Search for the cell housing the specified text and yield its (x, y) center coordinate. 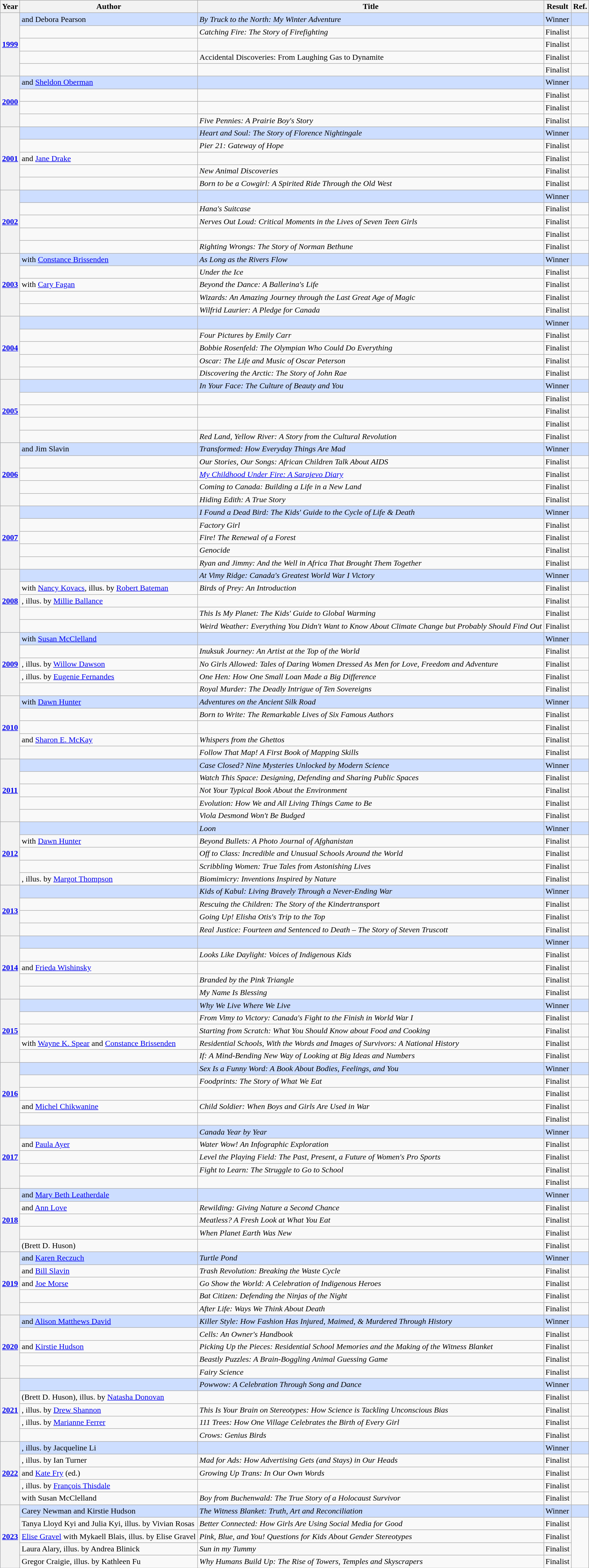
Righting Wrongs: The Story of Norman Bethune (371, 247)
Trash Revolution: Breaking the Waste Cycle (371, 1271)
, illus. by François Thisdale (109, 1486)
, illus. by Eugenie Fernandes (109, 677)
with Wayne K. Spear and Constance Brissenden (109, 1043)
As Long as the Rivers Flow (371, 259)
Why Humans Build Up: The Rise of Towers, Temples and Skyscrapers (371, 1561)
Kids of Kabul: Living Bravely Through a Never-Ending War (371, 891)
Why We Live Where We Live (371, 1005)
Evolution: How We and All Living Things Came to Be (371, 803)
2011 (10, 790)
Beyond the Dance: A Ballerina's Life (371, 285)
My Name Is Blessing (371, 993)
(Brett D. Huson), illus. by Natasha Donovan (109, 1397)
2016 (10, 1094)
Hana's Suitcase (371, 209)
Sun in my Tummy (371, 1549)
Go Show the World: A Celebration of Indigenous Heroes (371, 1283)
Sex Is a Funny Word: A Book About Bodies, Feelings, and You (371, 1068)
111 Trees: How One Village Celebrates the Birth of Every Girl (371, 1423)
2014 (10, 967)
with Cary Fagan (109, 285)
with Nancy Kovacs, illus. by Robert Bateman (109, 588)
2019 (10, 1283)
Water Wow! An Infographic Exploration (371, 1144)
Genocide (371, 550)
Beastly Puzzles: A Brain-Boggling Animal Guessing Game (371, 1359)
My Childhood Under Fire: A Sarajevo Diary (371, 474)
and Joe Morse (109, 1283)
and Jane Drake (109, 158)
Whispers from the Ghettos (371, 740)
Coming to Canada: Building a Life in a New Land (371, 487)
Cells: An Owner's Handbook (371, 1334)
1999 (10, 45)
2000 (10, 101)
2006 (10, 474)
Crows: Genius Birds (371, 1435)
2023 (10, 1536)
2018 (10, 1220)
, illus. by Margot Thompson (109, 879)
Residential Schools, With the Words and Images of Survivors: A National History (371, 1043)
2012 (10, 854)
In Your Face: The Culture of Beauty and You (371, 386)
Viola Desmond Won't Be Budged (371, 816)
Powwow: A Celebration Through Song and Dance (371, 1385)
Ryan and Jimmy: And the Well in Africa That Brought Them Together (371, 563)
Title (371, 7)
No Girls Allowed: Tales of Daring Women Dressed As Men for Love, Freedom and Adventure (371, 664)
Heart and Soul: The Story of Florence Nightingale (371, 133)
Wizards: An Amazing Journey through the Last Great Age of Magic (371, 297)
Inuksuk Journey: An Artist at the Top of the World (371, 651)
Weird Weather: Everything You Didn't Want to Know About Climate Change but Probably Should Find Out (371, 626)
Mad for Ads: How Advertising Gets (and Stays) in Our Heads (371, 1460)
and Ann Love (109, 1208)
and Kirstie Hudson (109, 1346)
Accidental Discoveries: From Laughing Gas to Dynamite (371, 57)
2003 (10, 285)
2017 (10, 1157)
When Planet Earth Was New (371, 1233)
From Vimy to Victory: Canada's Fight to the Finish in World War I (371, 1018)
Wilfrid Laurier: A Pledge for Canada (371, 310)
and Mary Beth Leatherdale (109, 1195)
Author (109, 7)
Turtle Pond (371, 1258)
Birds of Prey: An Introduction (371, 588)
Adventures on the Ancient Silk Road (371, 702)
2005 (10, 411)
Rescuing the Children: The Story of the Kindertransport (371, 904)
with Constance Brissenden (109, 259)
Discovering the Arctic: The Story of John Rae (371, 373)
Rewilding: Giving Nature a Second Chance (371, 1208)
Starting from Scratch: What You Should Know about Food and Cooking (371, 1031)
Year (10, 7)
Transformed: How Everyday Things Are Mad (371, 449)
Nerves Out Loud: Critical Moments in the Lives of Seven Teen Girls (371, 222)
After Life: Ways We Think About Death (371, 1309)
, illus. by Willow Dawson (109, 664)
Boy from Buchenwald: The True Story of a Holocaust Survivor (371, 1498)
2007 (10, 537)
Going Up! Elisha Otis's Trip to the Top (371, 917)
If: A Mind-Bending New Way of Looking at Big Ideas and Numbers (371, 1056)
2021 (10, 1410)
One Hen: How One Small Loan Made a Big Difference (371, 677)
2008 (10, 601)
Not Your Typical Book About the Environment (371, 790)
Follow That Map! A First Book of Mapping Skills (371, 752)
Level the Playing Field: The Past, Present, a Future of Women's Pro Sports (371, 1157)
Canada Year by Year (371, 1132)
2009 (10, 664)
The Witness Blanket: Truth, Art and Reconciliation (371, 1511)
Four Pictures by Emily Carr (371, 335)
Hiding Edith: A True Story (371, 500)
(Brett D. Huson) (109, 1245)
, illus. by Jacqueline Li (109, 1448)
, illus. by Millie Ballance (109, 601)
Better Connected: How Girls Are Using Social Media for Good (371, 1523)
Child Soldier: When Boys and Girls Are Used in War (371, 1106)
and Karen Reczuch (109, 1258)
Catching Fire: The Story of Firefighting (371, 32)
2004 (10, 348)
Our Stories, Our Songs: African Children Talk About AIDS (371, 462)
Royal Murder: The Deadly Intrigue of Ten Sovereigns (371, 689)
Five Pennies: A Prairie Boy's Story (371, 120)
Oscar: The Life and Music of Oscar Peterson (371, 360)
and Michel Chikwanine (109, 1106)
By Truck to the North: My Winter Adventure (371, 19)
and Kate Fry (ed.) (109, 1473)
Killer Style: How Fashion Has Injured, Maimed, & Murdered Through History (371, 1321)
Result (557, 7)
Off to Class: Incredible and Unusual Schools Around the World (371, 854)
Pier 21: Gateway of Hope (371, 145)
Bobbie Rosenfeld: The Olympian Who Could Do Everything (371, 348)
2020 (10, 1346)
Fairy Science (371, 1372)
and Sheldon Oberman (109, 82)
Watch This Space: Designing, Defending and Sharing Public Spaces (371, 778)
and Paula Ayer (109, 1144)
2022 (10, 1473)
This Is My Planet: The Kids' Guide to Global Warming (371, 613)
and Jim Slavin (109, 449)
Fire! The Renewal of a Forest (371, 537)
Born to be a Cowgirl: A Spirited Ride Through the Old West (371, 184)
Beyond Bullets: A Photo Journal of Afghanistan (371, 841)
Laura Alary, illus. by Andrea Blinick (109, 1549)
New Animal Discoveries (371, 171)
Case Closed? Nine Mysteries Unlocked by Modern Science (371, 765)
Red Land, Yellow River: A Story from the Cultural Revolution (371, 436)
Elise Gravel with Mykaell Blais, illus. by Elise Gravel (109, 1536)
and Debora Pearson (109, 19)
, illus. by Ian Turner (109, 1460)
Bat Citizen: Defending the Ninjas of the Night (371, 1296)
2002 (10, 222)
Pink, Blue, and You! Questions for Kids About Gender Stereotypes (371, 1536)
, illus. by Marianne Ferrer (109, 1423)
Looks Like Daylight: Voices of Indigenous Kids (371, 955)
and Frieda Wishinsky (109, 968)
Under the Ice (371, 272)
This Is Your Brain on Stereotypes: How Science is Tackling Unconscious Bias (371, 1410)
I Found a Dead Bird: The Kids' Guide to the Cycle of Life & Death (371, 512)
2013 (10, 910)
Branded by the Pink Triangle (371, 980)
and Bill Slavin (109, 1271)
Carey Newman and Kirstie Hudson (109, 1511)
Tanya Lloyd Kyi and Julia Kyi, illus. by Vivian Rosas (109, 1523)
Picking Up the Pieces: Residential School Memories and the Making of the Witness Blanket (371, 1346)
2001 (10, 158)
, illus. by Drew Shannon (109, 1410)
and Sharon E. McKay (109, 740)
Meatless? A Fresh Look at What You Eat (371, 1220)
2015 (10, 1031)
Gregor Craigie, illus. by Kathleen Fu (109, 1561)
Foodprints: The Story of What We Eat (371, 1081)
Ref. (580, 7)
and Alison Matthews David (109, 1321)
Growing Up Trans: In Our Own Words (371, 1473)
Born to Write: The Remarkable Lives of Six Famous Authors (371, 714)
Real Justice: Fourteen and Sentenced to Death – The Story of Steven Truscott (371, 929)
Scribbling Women: True Tales from Astonishing Lives (371, 866)
Loon (371, 828)
At Vimy Ridge: Canada's Greatest World War I Victory (371, 576)
Biomimicry: Inventions Inspired by Nature (371, 879)
2010 (10, 727)
Factory Girl (371, 525)
Fight to Learn: The Struggle to Go to School (371, 1169)
